Return (X, Y) of the center of cell containing provided text 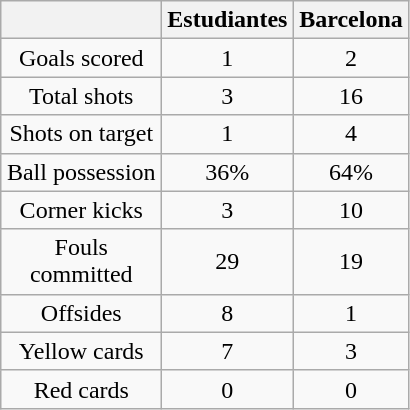
29 (228, 262)
19 (351, 262)
Yellow cards (82, 351)
Total shots (82, 96)
Corner kicks (82, 210)
Estudiantes (228, 20)
Offsides (82, 313)
Goals scored (82, 58)
2 (351, 58)
4 (351, 134)
Red cards (82, 389)
16 (351, 96)
36% (228, 172)
Shots on target (82, 134)
10 (351, 210)
Ball possession (82, 172)
Barcelona (351, 20)
Fouls committed (82, 262)
8 (228, 313)
7 (228, 351)
64% (351, 172)
